Search for the cell housing the specified text and yield its [x, y] center coordinate. 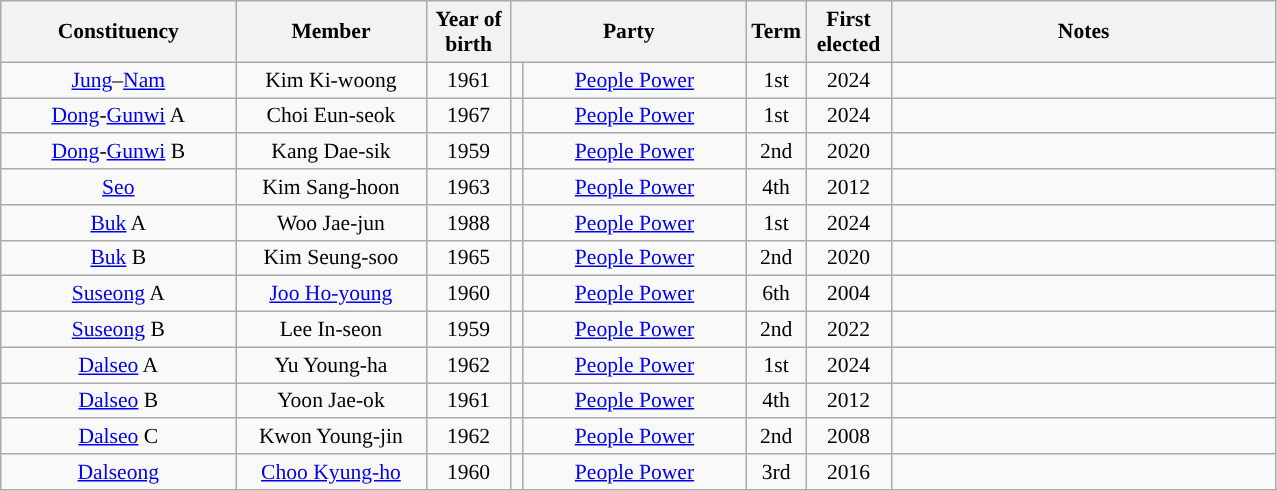
Woo Jae-jun [331, 223]
Suseong B [118, 330]
Dong-Gunwi A [118, 116]
Kim Seung-soo [331, 258]
First elected [848, 32]
Lee In-seon [331, 330]
1988 [468, 223]
Dalseo C [118, 437]
Yu Young-ha [331, 365]
Party [628, 32]
Joo Ho-young [331, 294]
Suseong A [118, 294]
Yoon Jae-ok [331, 401]
Dalseo B [118, 401]
Dalseo A [118, 365]
Buk B [118, 258]
Dalseong [118, 472]
Jung–Nam [118, 80]
Year of birth [468, 32]
Kang Dae-sik [331, 152]
Choi Eun-seok [331, 116]
Member [331, 32]
2004 [848, 294]
Buk A [118, 223]
Kim Sang-hoon [331, 187]
1965 [468, 258]
Kwon Young-jin [331, 437]
Choo Kyung-ho [331, 472]
1967 [468, 116]
3rd [776, 472]
Constituency [118, 32]
Term [776, 32]
2022 [848, 330]
Kim Ki-woong [331, 80]
Seo [118, 187]
6th [776, 294]
Dong-Gunwi B [118, 152]
Notes [1084, 32]
2008 [848, 437]
2016 [848, 472]
1963 [468, 187]
